Output the (X, Y) coordinate of the center of the cell containing the given text.  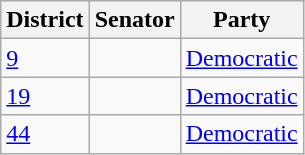
Party (242, 20)
9 (45, 58)
44 (45, 134)
Senator (134, 20)
19 (45, 96)
District (45, 20)
